Determine the (x, y) coordinate at the center of the cell enclosing the given text.  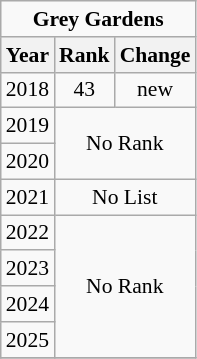
2021 (28, 197)
Year (28, 55)
43 (84, 90)
2022 (28, 233)
2024 (28, 304)
new (156, 90)
2023 (28, 269)
Grey Gardens (98, 19)
2018 (28, 90)
2025 (28, 340)
2020 (28, 162)
Rank (84, 55)
2019 (28, 126)
No List (124, 197)
Change (156, 55)
